Locate the cell with the specified text and output its [x, y] center coordinate. 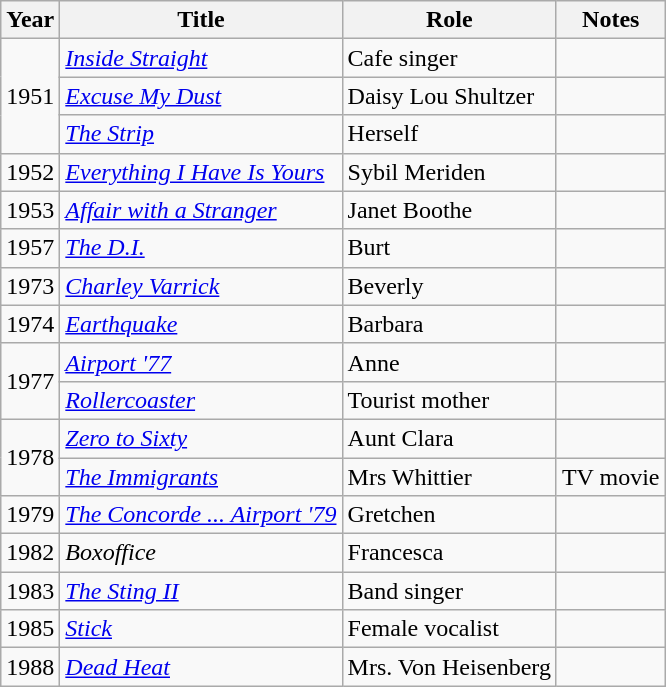
Stick [201, 629]
1974 [30, 324]
1957 [30, 248]
Daisy Lou Shultzer [449, 96]
Herself [449, 134]
Gretchen [449, 515]
Boxoffice [201, 553]
Sybil Meriden [449, 172]
Mrs Whittier [449, 477]
Mrs. Von Heisenberg [449, 667]
The Sting II [201, 591]
Role [449, 20]
Burt [449, 248]
Tourist mother [449, 400]
Anne [449, 362]
Band singer [449, 591]
Dead Heat [201, 667]
1983 [30, 591]
Rollercoaster [201, 400]
Inside Straight [201, 58]
1982 [30, 553]
1985 [30, 629]
Earthquake [201, 324]
Affair with a Stranger [201, 210]
1979 [30, 515]
Francesca [449, 553]
1978 [30, 457]
Female vocalist [449, 629]
1952 [30, 172]
The Strip [201, 134]
Barbara [449, 324]
Janet Boothe [449, 210]
TV movie [610, 477]
Everything I Have Is Yours [201, 172]
Cafe singer [449, 58]
Charley Varrick [201, 286]
Notes [610, 20]
Beverly [449, 286]
1951 [30, 96]
1977 [30, 381]
1953 [30, 210]
1988 [30, 667]
Year [30, 20]
Zero to Sixty [201, 438]
The Immigrants [201, 477]
The D.I. [201, 248]
Aunt Clara [449, 438]
Airport '77 [201, 362]
1973 [30, 286]
Title [201, 20]
The Concorde ... Airport '79 [201, 515]
Excuse My Dust [201, 96]
